From the cell containing the given text, extract its center point as (X, Y) coordinate. 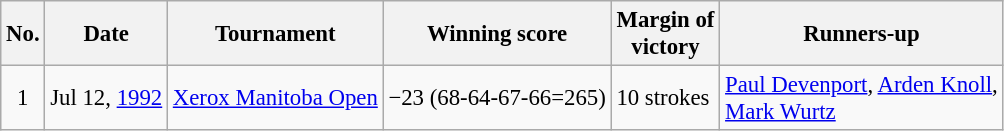
Date (106, 34)
Tournament (276, 34)
Jul 12, 1992 (106, 98)
Winning score (497, 34)
Xerox Manitoba Open (276, 98)
Runners-up (862, 34)
−23 (68-64-67-66=265) (497, 98)
No. (23, 34)
Margin ofvictory (666, 34)
1 (23, 98)
Paul Devenport, Arden Knoll, Mark Wurtz (862, 98)
10 strokes (666, 98)
